Detect which cell encompasses the target text, then output its (x, y) center coordinate. 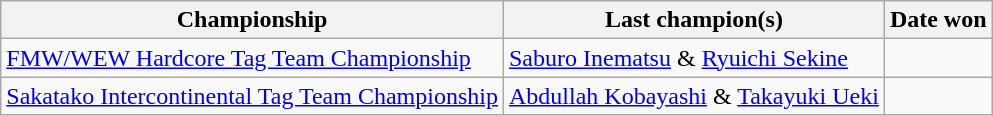
FMW/WEW Hardcore Tag Team Championship (252, 58)
Sakatako Intercontinental Tag Team Championship (252, 96)
Last champion(s) (694, 20)
Date won (938, 20)
Championship (252, 20)
Abdullah Kobayashi & Takayuki Ueki (694, 96)
Saburo Inematsu & Ryuichi Sekine (694, 58)
